Detect which cell encompasses the target text, then output its (X, Y) center coordinate. 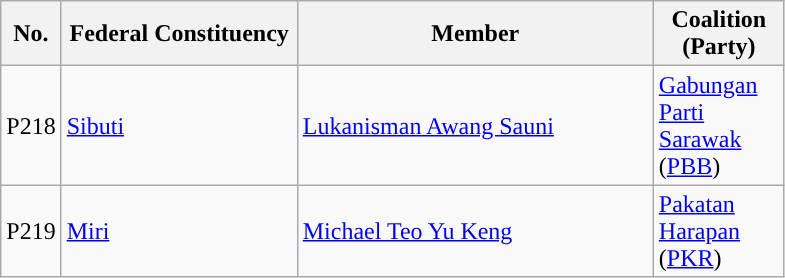
Gabungan Parti Sarawak (PBB) (718, 126)
Coalition (Party) (718, 34)
Sibuti (179, 126)
Federal Constituency (179, 34)
P218 (31, 126)
Member (475, 34)
No. (31, 34)
Lukanisman Awang Sauni (475, 126)
P219 (31, 231)
Michael Teo Yu Keng (475, 231)
Miri (179, 231)
Pakatan Harapan (PKR) (718, 231)
